Return (X, Y) of the center of cell containing provided text 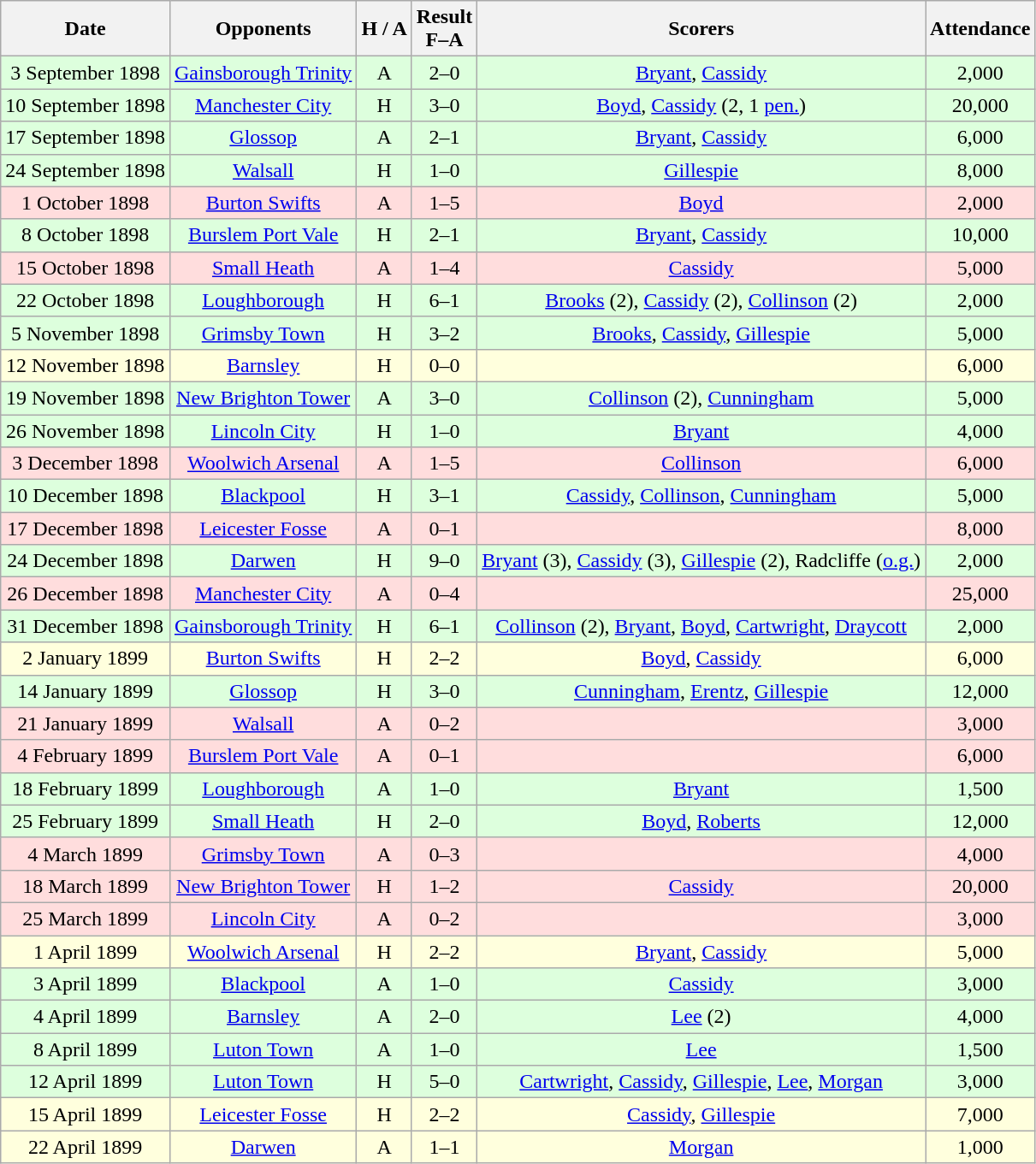
1–2 (444, 886)
24 December 1898 (86, 561)
19 November 1898 (86, 398)
Opponents (263, 29)
3–1 (444, 496)
4 April 1899 (86, 1017)
25,000 (980, 594)
15 April 1899 (86, 1114)
ResultF–A (444, 29)
17 December 1898 (86, 529)
Boyd, Cassidy (702, 659)
8 April 1899 (86, 1049)
12 November 1898 (86, 365)
Boyd (702, 203)
3 September 1898 (86, 73)
Attendance (980, 29)
Gillespie (702, 170)
25 March 1899 (86, 919)
14 January 1899 (86, 691)
Morgan (702, 1147)
4 March 1899 (86, 854)
Date (86, 29)
Collinson (702, 464)
10 September 1898 (86, 105)
Brooks, Cassidy, Gillespie (702, 333)
1 April 1899 (86, 952)
H / A (384, 29)
Scorers (702, 29)
24 September 1898 (86, 170)
Lee (2) (702, 1017)
Boyd, Cassidy (2, 1 pen.) (702, 105)
0–0 (444, 365)
Collinson (2), Cunningham (702, 398)
Cartwright, Cassidy, Gillespie, Lee, Morgan (702, 1082)
Cassidy, Collinson, Cunningham (702, 496)
0–4 (444, 594)
3–2 (444, 333)
17 September 1898 (86, 138)
8 October 1898 (86, 235)
1,000 (980, 1147)
1–4 (444, 268)
26 December 1898 (86, 594)
4 February 1899 (86, 756)
21 January 1899 (86, 724)
3 December 1898 (86, 464)
Bryant (3), Cassidy (3), Gillespie (2), Radcliffe (o.g.) (702, 561)
12 April 1899 (86, 1082)
26 November 1898 (86, 430)
22 April 1899 (86, 1147)
5–0 (444, 1082)
Cassidy, Gillespie (702, 1114)
Lee (702, 1049)
18 March 1899 (86, 886)
15 October 1898 (86, 268)
Brooks (2), Cassidy (2), Collinson (2) (702, 300)
1–1 (444, 1147)
7,000 (980, 1114)
2 January 1899 (86, 659)
Collinson (2), Bryant, Boyd, Cartwright, Draycott (702, 626)
22 October 1898 (86, 300)
25 February 1899 (86, 821)
18 February 1899 (86, 789)
0–3 (444, 854)
1 October 1898 (86, 203)
Cunningham, Erentz, Gillespie (702, 691)
5 November 1898 (86, 333)
Boyd, Roberts (702, 821)
3 April 1899 (86, 984)
31 December 1898 (86, 626)
9–0 (444, 561)
10 December 1898 (86, 496)
10,000 (980, 235)
